Find where the given text appears and provide that cell's center as [X, Y] coordinate. 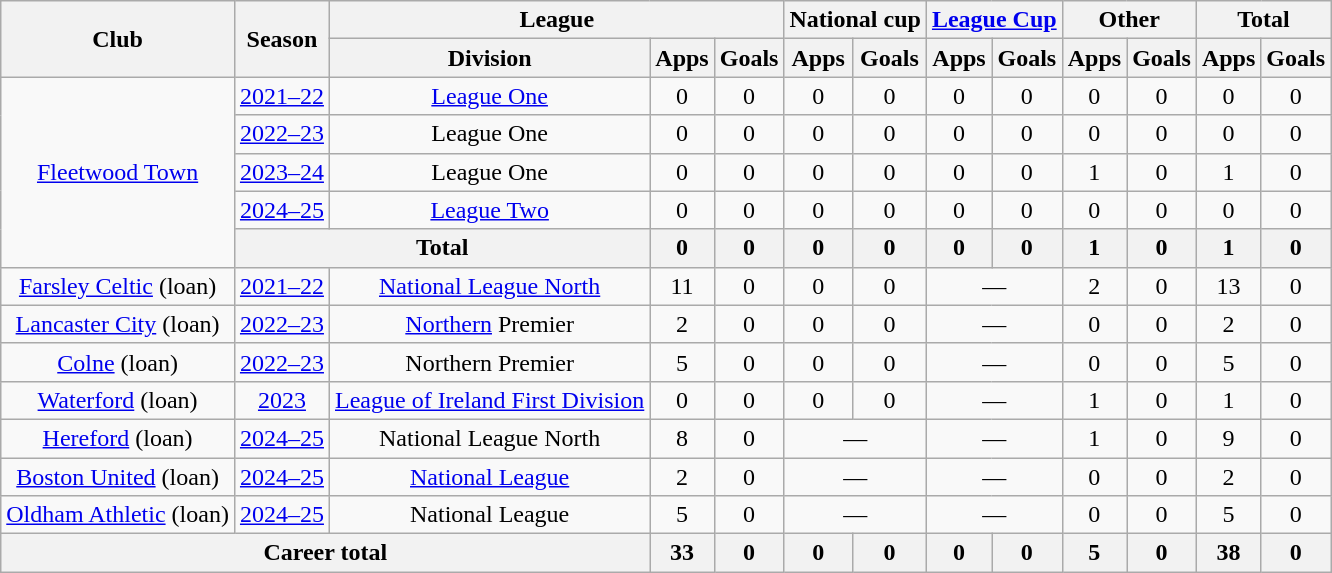
2023 [282, 400]
Fleetwood Town [118, 172]
National cup [855, 20]
8 [682, 438]
33 [682, 553]
League of Ireland First Division [489, 400]
Other [1129, 20]
9 [1228, 438]
Club [118, 39]
League Cup [994, 20]
Season [282, 39]
38 [1228, 553]
Farsley Celtic (loan) [118, 286]
Lancaster City (loan) [118, 324]
Division [489, 58]
2023–24 [282, 172]
Boston United (loan) [118, 477]
13 [1228, 286]
Hereford (loan) [118, 438]
Oldham Athletic (loan) [118, 515]
11 [682, 286]
League Two [489, 210]
Career total [326, 553]
League [556, 20]
Colne (loan) [118, 362]
Waterford (loan) [118, 400]
